Output the (X, Y) coordinate of the center of the cell containing the given text.  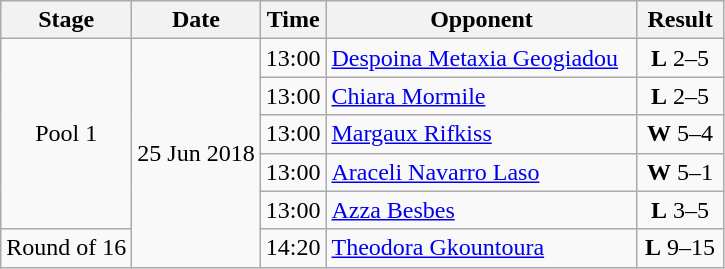
W 5–4 (680, 134)
Pool 1 (66, 134)
Date (196, 20)
Theodora Gkountoura (482, 248)
L 3–5 (680, 210)
Margaux Rifkiss (482, 134)
Araceli Navarro Laso (482, 172)
Azza Besbes (482, 210)
14:20 (293, 248)
Round of 16 (66, 248)
Stage (66, 20)
L 9–15 (680, 248)
Chiara Mormile (482, 96)
25 Jun 2018 (196, 153)
Result (680, 20)
Opponent (482, 20)
Time (293, 20)
W 5–1 (680, 172)
Despoina Metaxia Geogiadou (482, 58)
